Provide the (X, Y) coordinate of the cell's center where the given text is located.  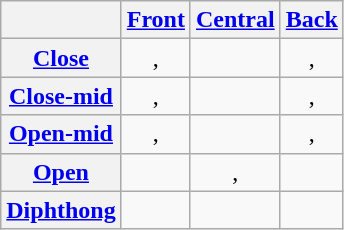
Close-mid (61, 96)
Front (156, 20)
Close (61, 58)
Central (235, 20)
Diphthong (61, 210)
Open-mid (61, 134)
Open (61, 172)
Back (312, 20)
